Detect which cell encompasses the target text, then output its [X, Y] center coordinate. 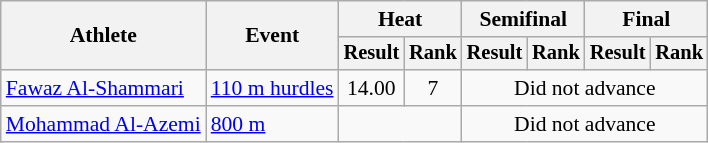
Final [646, 19]
110 m hurdles [272, 88]
Fawaz Al-Shammari [104, 88]
7 [433, 88]
Athlete [104, 36]
Heat [400, 19]
14.00 [372, 88]
Semifinal [524, 19]
Mohammad Al-Azemi [104, 124]
800 m [272, 124]
Event [272, 36]
